From the cell containing the given text, extract its center point as (x, y) coordinate. 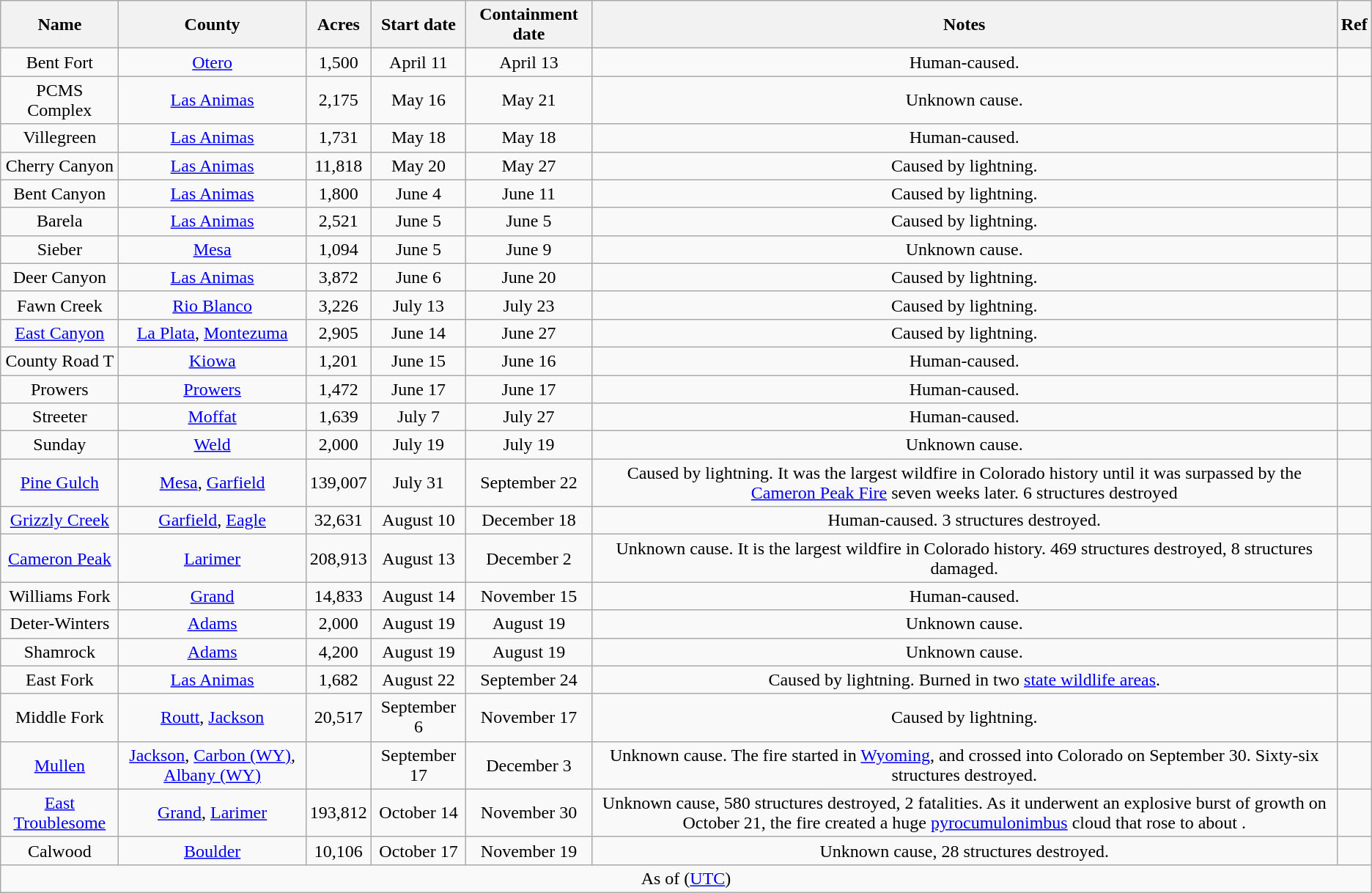
14,833 (339, 596)
139,007 (339, 482)
2,905 (339, 333)
Grizzly Creek (60, 521)
June 27 (529, 333)
Grand, Larimer (213, 812)
3,226 (339, 305)
1,639 (339, 417)
Unknown cause. It is the largest wildfire in Colorado history. 469 structures destroyed, 8 structures damaged. (965, 559)
1,731 (339, 138)
June 9 (529, 249)
East Troublesome (60, 812)
July 27 (529, 417)
December 18 (529, 521)
Notes (965, 25)
Kiowa (213, 361)
Start date (418, 25)
July 13 (418, 305)
Bent Canyon (60, 194)
June 16 (529, 361)
PCMS Complex (60, 100)
July 31 (418, 482)
1,201 (339, 361)
Grand (213, 596)
10,106 (339, 850)
Calwood (60, 850)
September 17 (418, 765)
La Plata, Montezuma (213, 333)
October 17 (418, 850)
Middle Fork (60, 717)
1,472 (339, 389)
June 11 (529, 194)
Unknown cause, 28 structures destroyed. (965, 850)
November 19 (529, 850)
November 30 (529, 812)
Bent Fort (60, 62)
Name (60, 25)
4,200 (339, 652)
April 11 (418, 62)
3,872 (339, 277)
May 16 (418, 100)
Routt, Jackson (213, 717)
1,800 (339, 194)
November 17 (529, 717)
June 4 (418, 194)
June 14 (418, 333)
Fawn Creek (60, 305)
Moffat (213, 417)
2,175 (339, 100)
July 23 (529, 305)
December 2 (529, 559)
1,682 (339, 680)
Garfield, Eagle (213, 521)
Otero (213, 62)
May 21 (529, 100)
Unknown cause. The fire started in Wyoming, and crossed into Colorado on September 30. Sixty-six structures destroyed. (965, 765)
County Road T (60, 361)
June 6 (418, 277)
September 24 (529, 680)
November 15 (529, 596)
Boulder (213, 850)
September 6 (418, 717)
East Fork (60, 680)
August 22 (418, 680)
East Canyon (60, 333)
208,913 (339, 559)
Mesa (213, 249)
July 7 (418, 417)
August 10 (418, 521)
Jackson, Carbon (WY), Albany (WY) (213, 765)
Cameron Peak (60, 559)
20,517 (339, 717)
1,500 (339, 62)
Villegreen (60, 138)
Rio Blanco (213, 305)
Containment date (529, 25)
December 3 (529, 765)
Mullen (60, 765)
193,812 (339, 812)
Caused by lightning. Burned in two state wildlife areas. (965, 680)
Deer Canyon (60, 277)
Pine Gulch (60, 482)
Streeter (60, 417)
Mesa, Garfield (213, 482)
11,818 (339, 166)
Human-caused. 3 structures destroyed. (965, 521)
October 14 (418, 812)
Larimer (213, 559)
32,631 (339, 521)
May 27 (529, 166)
Sunday (60, 445)
As of (UTC) (686, 878)
Barela (60, 221)
Weld (213, 445)
2,521 (339, 221)
Ref (1354, 25)
June 20 (529, 277)
County (213, 25)
Deter-Winters (60, 624)
1,094 (339, 249)
Shamrock (60, 652)
Cherry Canyon (60, 166)
May 20 (418, 166)
June 15 (418, 361)
Acres (339, 25)
Sieber (60, 249)
April 13 (529, 62)
August 13 (418, 559)
Williams Fork (60, 596)
September 22 (529, 482)
August 14 (418, 596)
